Locate the cell with the specified text and output its [x, y] center coordinate. 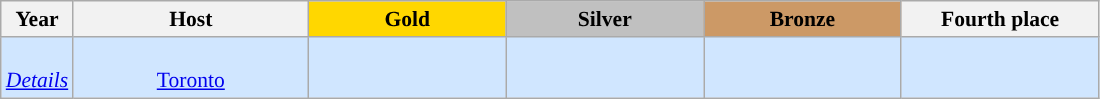
Host [190, 19]
Details [37, 68]
Fourth place [1000, 19]
Gold [407, 19]
Toronto [190, 68]
Year [37, 19]
Bronze [803, 19]
Silver [605, 19]
